Detect which cell encompasses the target text, then output its [X, Y] center coordinate. 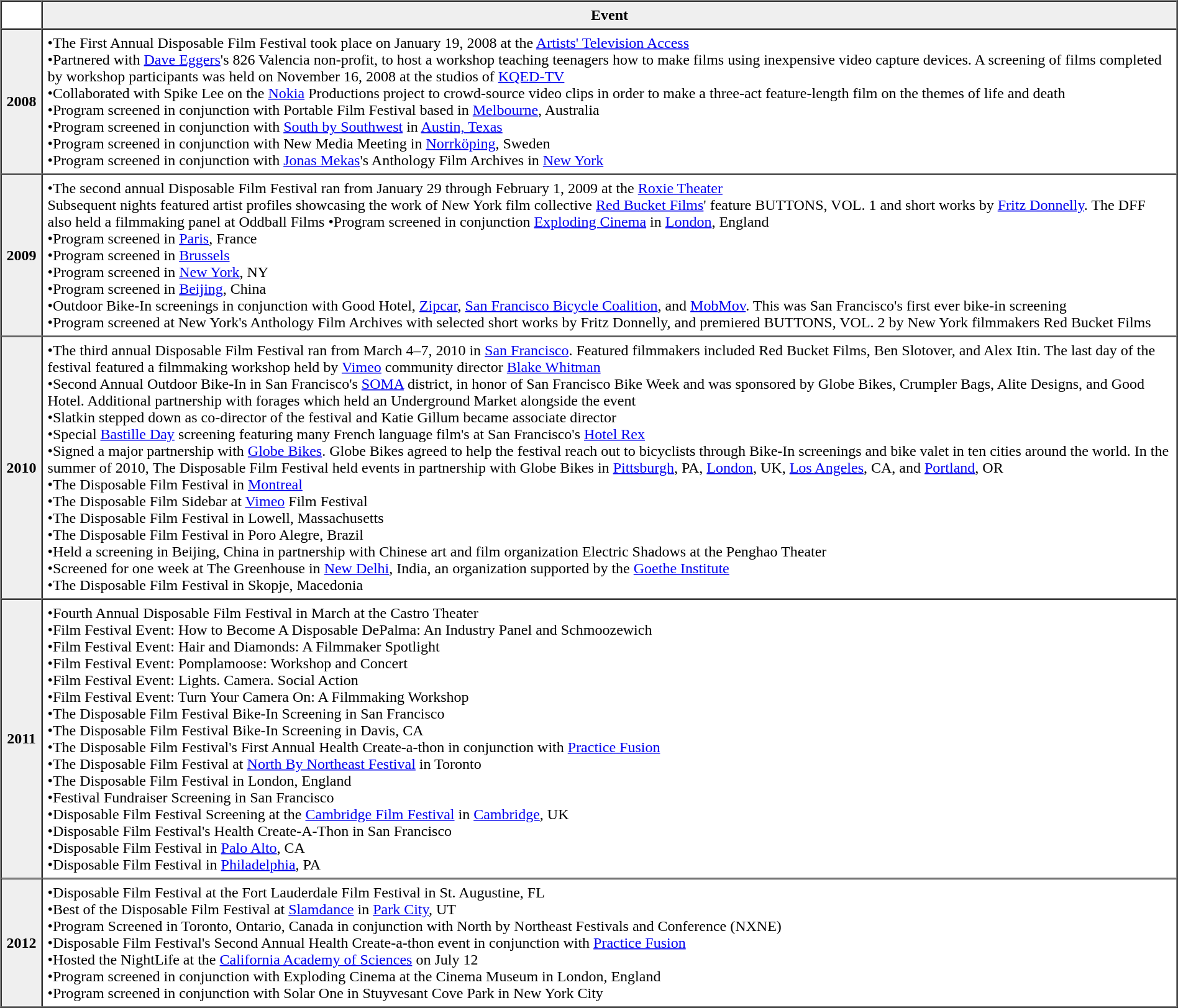
2009 [22, 255]
2008 [22, 101]
2012 [22, 943]
Event [610, 15]
2010 [22, 468]
2011 [22, 738]
